Identify which cell holds the provided text, then report its (X, Y) central coordinate. 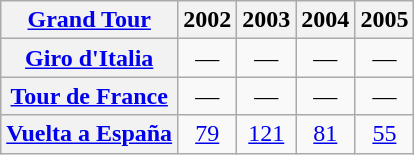
79 (208, 134)
Tour de France (90, 96)
Grand Tour (90, 20)
Giro d'Italia (90, 58)
2005 (384, 20)
2003 (266, 20)
Vuelta a España (90, 134)
2004 (326, 20)
121 (266, 134)
2002 (208, 20)
55 (384, 134)
81 (326, 134)
